Return [x, y] of the center of cell containing provided text 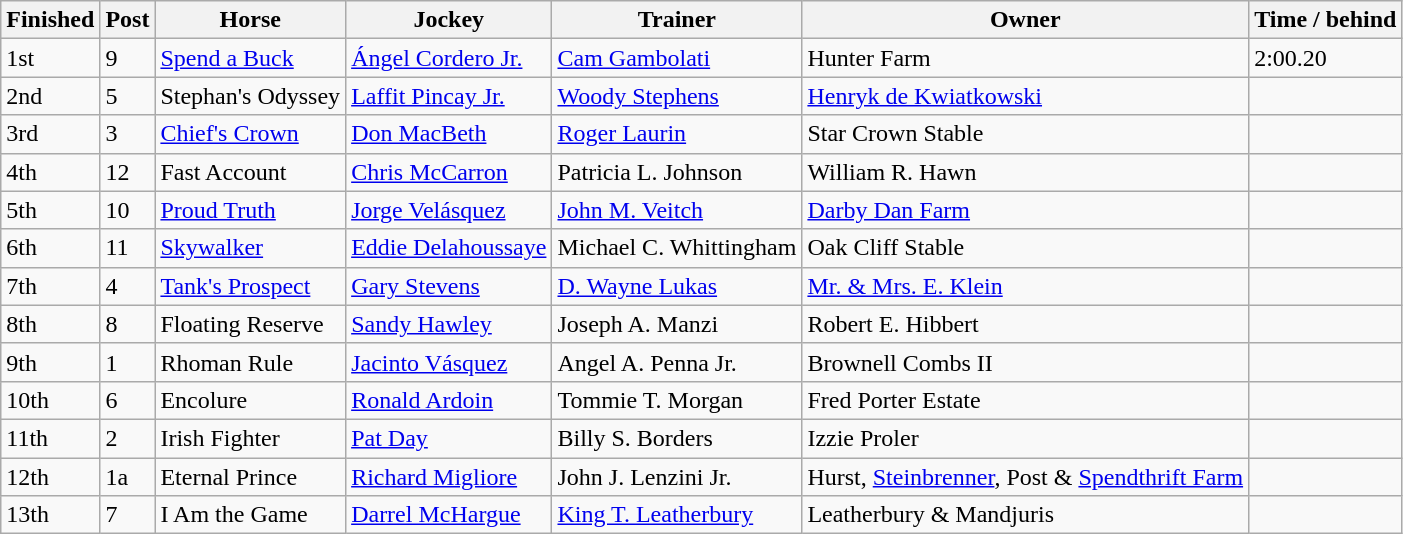
Joseph A. Manzi [677, 324]
1a [128, 477]
Jorge Velásquez [449, 210]
William R. Hawn [1026, 172]
Roger Laurin [677, 134]
12 [128, 172]
Darrel McHargue [449, 515]
Eternal Prince [250, 477]
Fred Porter Estate [1026, 400]
Spend a Buck [250, 58]
Ángel Cordero Jr. [449, 58]
Hurst, Steinbrenner, Post & Spendthrift Farm [1026, 477]
D. Wayne Lukas [677, 286]
12th [50, 477]
Tommie T. Morgan [677, 400]
3 [128, 134]
Chief's Crown [250, 134]
King T. Leatherbury [677, 515]
Sandy Hawley [449, 324]
9th [50, 362]
Gary Stevens [449, 286]
1st [50, 58]
Fast Account [250, 172]
6th [50, 248]
Leatherbury & Mandjuris [1026, 515]
Cam Gambolati [677, 58]
13th [50, 515]
Richard Migliore [449, 477]
2nd [50, 96]
Owner [1026, 20]
Pat Day [449, 438]
2 [128, 438]
I Am the Game [250, 515]
Jockey [449, 20]
John J. Lenzini Jr. [677, 477]
9 [128, 58]
Woody Stephens [677, 96]
10th [50, 400]
Oak Cliff Stable [1026, 248]
11th [50, 438]
Brownell Combs II [1026, 362]
Proud Truth [250, 210]
Rhoman Rule [250, 362]
John M. Veitch [677, 210]
6 [128, 400]
Henryk de Kwiatkowski [1026, 96]
Skywalker [250, 248]
Angel A. Penna Jr. [677, 362]
Eddie Delahoussaye [449, 248]
11 [128, 248]
7th [50, 286]
Izzie Proler [1026, 438]
2:00.20 [1326, 58]
Mr. & Mrs. E. Klein [1026, 286]
Finished [50, 20]
5 [128, 96]
Star Crown Stable [1026, 134]
8 [128, 324]
8th [50, 324]
Hunter Farm [1026, 58]
5th [50, 210]
Post [128, 20]
Time / behind [1326, 20]
Robert E. Hibbert [1026, 324]
Encolure [250, 400]
1 [128, 362]
Billy S. Borders [677, 438]
Irish Fighter [250, 438]
Laffit Pincay Jr. [449, 96]
Patricia L. Johnson [677, 172]
Michael C. Whittingham [677, 248]
Don MacBeth [449, 134]
Ronald Ardoin [449, 400]
4 [128, 286]
Trainer [677, 20]
Jacinto Vásquez [449, 362]
3rd [50, 134]
10 [128, 210]
Floating Reserve [250, 324]
7 [128, 515]
Chris McCarron [449, 172]
Stephan's Odyssey [250, 96]
Darby Dan Farm [1026, 210]
4th [50, 172]
Horse [250, 20]
Tank's Prospect [250, 286]
